Extract the [x, y] coordinate from the center of the cell holding the provided text.  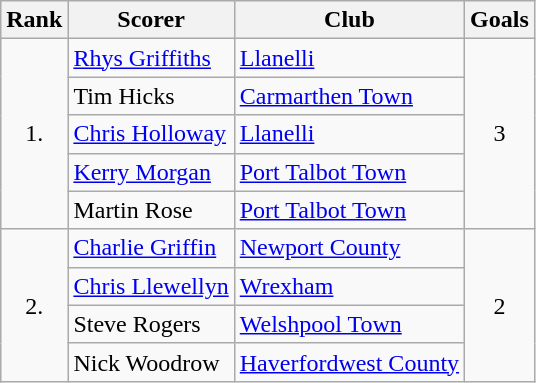
Wrexham [349, 286]
Chris Llewellyn [151, 286]
Kerry Morgan [151, 172]
Scorer [151, 20]
Charlie Griffin [151, 248]
Tim Hicks [151, 96]
Martin Rose [151, 210]
1. [34, 134]
Rhys Griffiths [151, 58]
3 [500, 134]
Welshpool Town [349, 324]
Haverfordwest County [349, 362]
Chris Holloway [151, 134]
Carmarthen Town [349, 96]
Newport County [349, 248]
Nick Woodrow [151, 362]
2. [34, 305]
2 [500, 305]
Rank [34, 20]
Goals [500, 20]
Steve Rogers [151, 324]
Club [349, 20]
